From the cell containing the given text, extract its center point as (X, Y) coordinate. 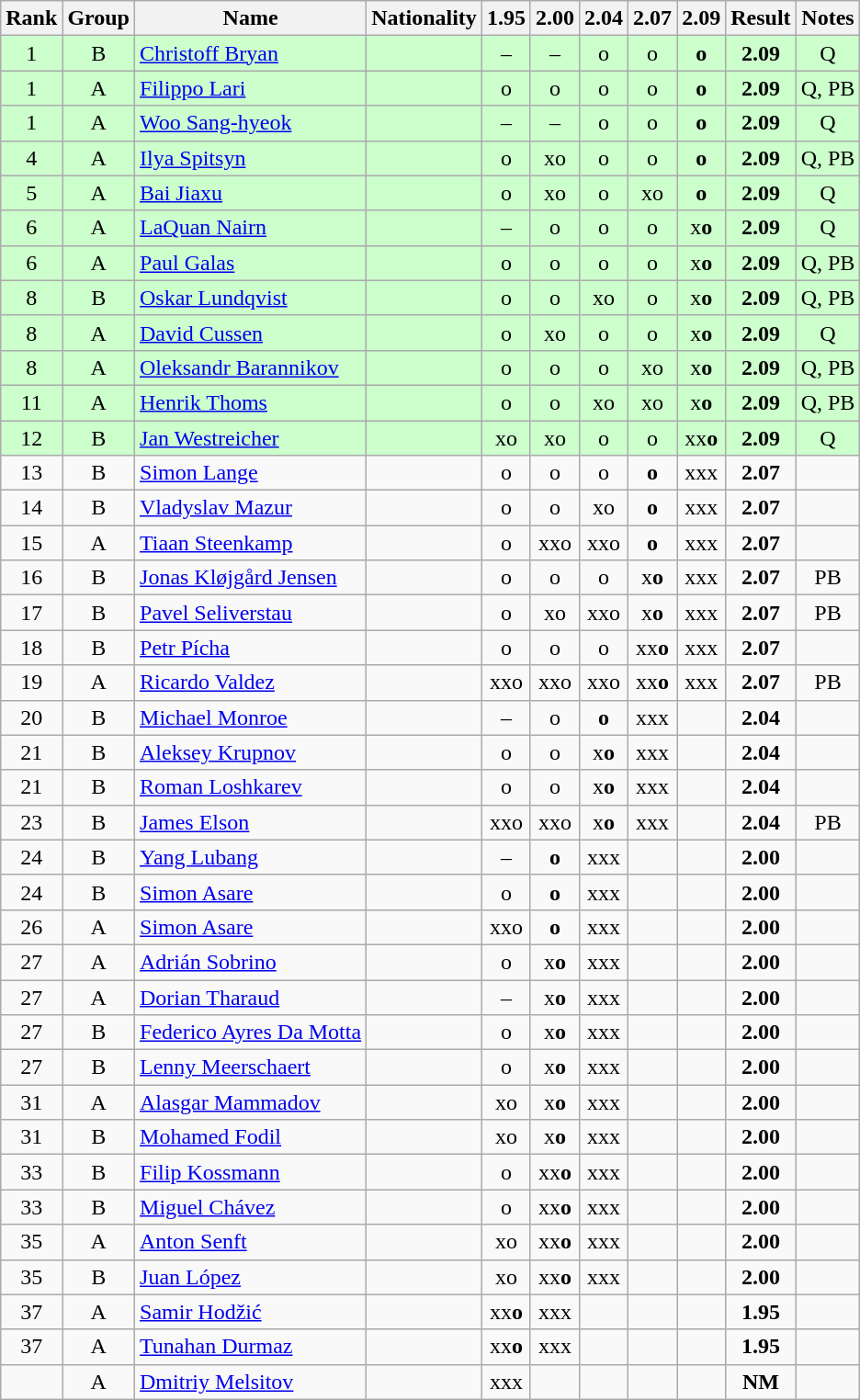
Anton Senft (251, 1242)
Vladyslav Mazur (251, 508)
James Elson (251, 822)
13 (31, 473)
Mohamed Fodil (251, 1137)
Federico Ayres Da Motta (251, 1033)
5 (31, 193)
Dmitriy Melsitov (251, 1382)
12 (31, 438)
NM (761, 1382)
Name (251, 18)
Michael Monroe (251, 717)
Oleksandr Barannikov (251, 367)
Woo Sang-hyeok (251, 123)
15 (31, 543)
17 (31, 613)
Rank (31, 18)
11 (31, 402)
Dorian Tharaud (251, 997)
4 (31, 158)
Alasgar Mammadov (251, 1102)
Lenny Meerschaert (251, 1067)
LaQuan Nairn (251, 228)
Paul Galas (251, 263)
20 (31, 717)
Miguel Chávez (251, 1207)
David Cussen (251, 333)
Nationality (424, 18)
Ricardo Valdez (251, 683)
Tiaan Steenkamp (251, 543)
16 (31, 578)
Filippo Lari (251, 88)
Christoff Bryan (251, 53)
Tunahan Durmaz (251, 1347)
Petr Pícha (251, 648)
19 (31, 683)
Adrián Sobrino (251, 962)
Aleksey Krupnov (251, 752)
Group (99, 18)
Juan López (251, 1277)
26 (31, 927)
Samir Hodžić (251, 1312)
Oskar Lundqvist (251, 298)
Result (761, 18)
Henrik Thoms (251, 402)
Filip Kossmann (251, 1172)
Notes (828, 18)
Pavel Seliverstau (251, 613)
Jonas Kløjgård Jensen (251, 578)
18 (31, 648)
23 (31, 822)
Bai Jiaxu (251, 193)
Roman Loshkarev (251, 787)
Jan Westreicher (251, 438)
Ilya Spitsyn (251, 158)
14 (31, 508)
Yang Lubang (251, 857)
Simon Lange (251, 473)
